Output the (X, Y) coordinate of the center of the cell containing the given text.  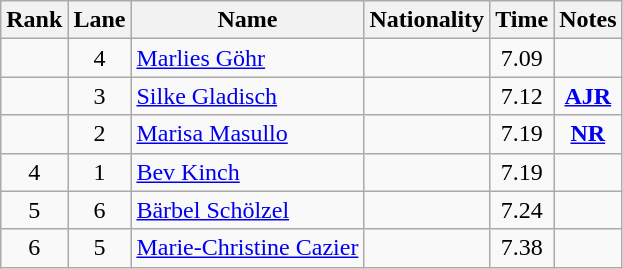
NR (588, 134)
Nationality (427, 20)
Name (248, 20)
Bev Kinch (248, 172)
3 (100, 96)
7.12 (522, 96)
Marisa Masullo (248, 134)
Time (522, 20)
Notes (588, 20)
7.38 (522, 248)
Marlies Göhr (248, 58)
Rank (34, 20)
Bärbel Schölzel (248, 210)
Marie-Christine Cazier (248, 248)
7.24 (522, 210)
7.09 (522, 58)
AJR (588, 96)
Silke Gladisch (248, 96)
1 (100, 172)
Lane (100, 20)
2 (100, 134)
